Pinpoint the cell where the given text exists, returning its (X, Y) midpoint coordinate. 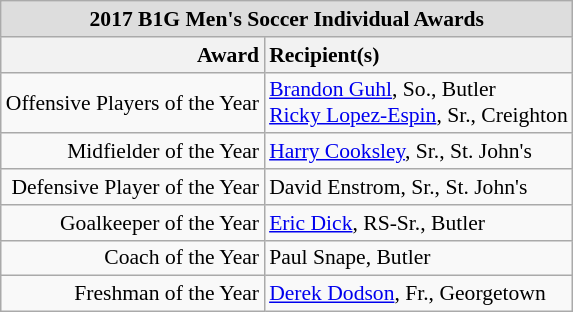
Eric Dick, RS-Sr., Butler (418, 223)
Defensive Player of the Year (132, 187)
Coach of the Year (132, 258)
David Enstrom, Sr., St. John's (418, 187)
Harry Cooksley, Sr., St. John's (418, 152)
2017 B1G Men's Soccer Individual Awards (287, 19)
Freshman of the Year (132, 294)
Brandon Guhl, So., ButlerRicky Lopez-Espin, Sr., Creighton (418, 102)
Award (132, 55)
Recipient(s) (418, 55)
Midfielder of the Year (132, 152)
Offensive Players of the Year (132, 102)
Paul Snape, Butler (418, 258)
Goalkeeper of the Year (132, 223)
Derek Dodson, Fr., Georgetown (418, 294)
